Detect which cell encompasses the target text, then output its [X, Y] center coordinate. 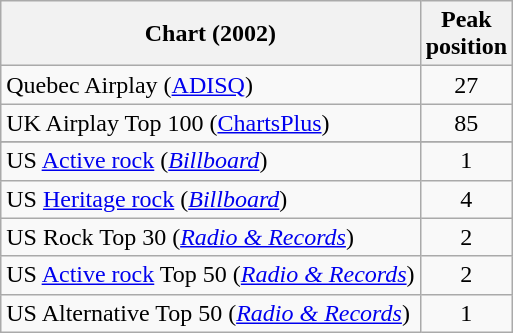
US Active rock (Billboard) [210, 161]
US Rock Top 30 (Radio & Records) [210, 237]
Chart (2002) [210, 34]
Peakposition [466, 34]
Quebec Airplay (ADISQ) [210, 85]
US Active rock Top 50 (Radio & Records) [210, 275]
4 [466, 199]
UK Airplay Top 100 (ChartsPlus) [210, 123]
US Alternative Top 50 (Radio & Records) [210, 313]
85 [466, 123]
US Heritage rock (Billboard) [210, 199]
27 [466, 85]
